Provide the [X, Y] coordinate of the cell's center where the given text is located.  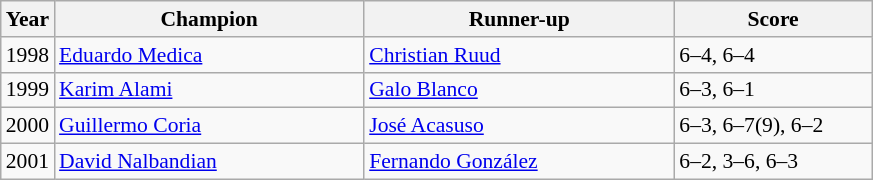
Galo Blanco [519, 90]
6–3, 6–7(9), 6–2 [773, 126]
Year [28, 19]
Score [773, 19]
José Acasuso [519, 126]
1998 [28, 55]
1999 [28, 90]
Eduardo Medica [209, 55]
2001 [28, 162]
Christian Ruud [519, 55]
6–2, 3–6, 6–3 [773, 162]
Karim Alami [209, 90]
6–4, 6–4 [773, 55]
Runner-up [519, 19]
2000 [28, 126]
6–3, 6–1 [773, 90]
Guillermo Coria [209, 126]
David Nalbandian [209, 162]
Fernando González [519, 162]
Champion [209, 19]
